Capture the cell that displays the provided text and extract its [X, Y] central coordinate. 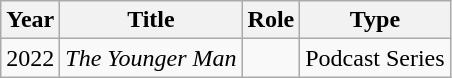
2022 [30, 58]
Podcast Series [375, 58]
Title [151, 20]
Type [375, 20]
The Younger Man [151, 58]
Role [271, 20]
Year [30, 20]
